Extract the [X, Y] coordinate from the center of the cell holding the provided text.  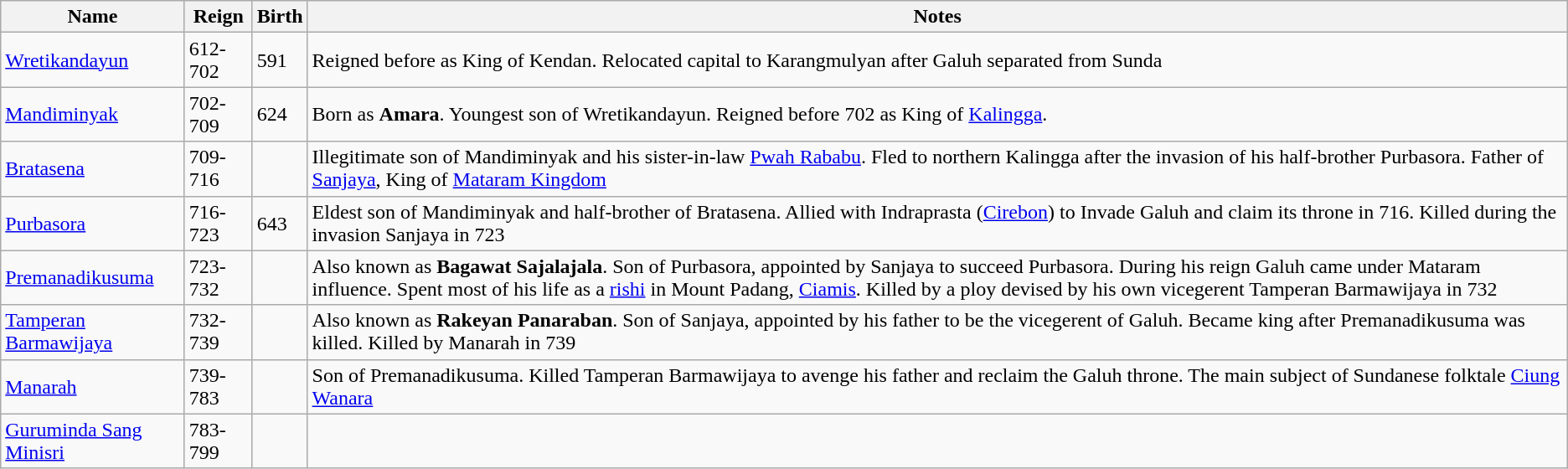
Wretikandayun [93, 60]
624 [280, 114]
739-783 [218, 387]
716-723 [218, 223]
783-799 [218, 441]
Manarah [93, 387]
732-739 [218, 332]
Tamperan Barmawijaya [93, 332]
702-709 [218, 114]
Notes [937, 17]
Guruminda Sang Minisri [93, 441]
Premanadikusuma [93, 278]
Reigned before as King of Kendan. Relocated capital to Karangmulyan after Galuh separated from Sunda [937, 60]
591 [280, 60]
Born as Amara. Youngest son of Wretikandayun. Reigned before 702 as King of Kalingga. [937, 114]
Name [93, 17]
643 [280, 223]
Birth [280, 17]
Purbasora [93, 223]
Mandiminyak [93, 114]
612-702 [218, 60]
723-732 [218, 278]
Reign [218, 17]
709-716 [218, 169]
Bratasena [93, 169]
